Scan for the cell matching the given text and deliver its (x, y) coordinate at center. 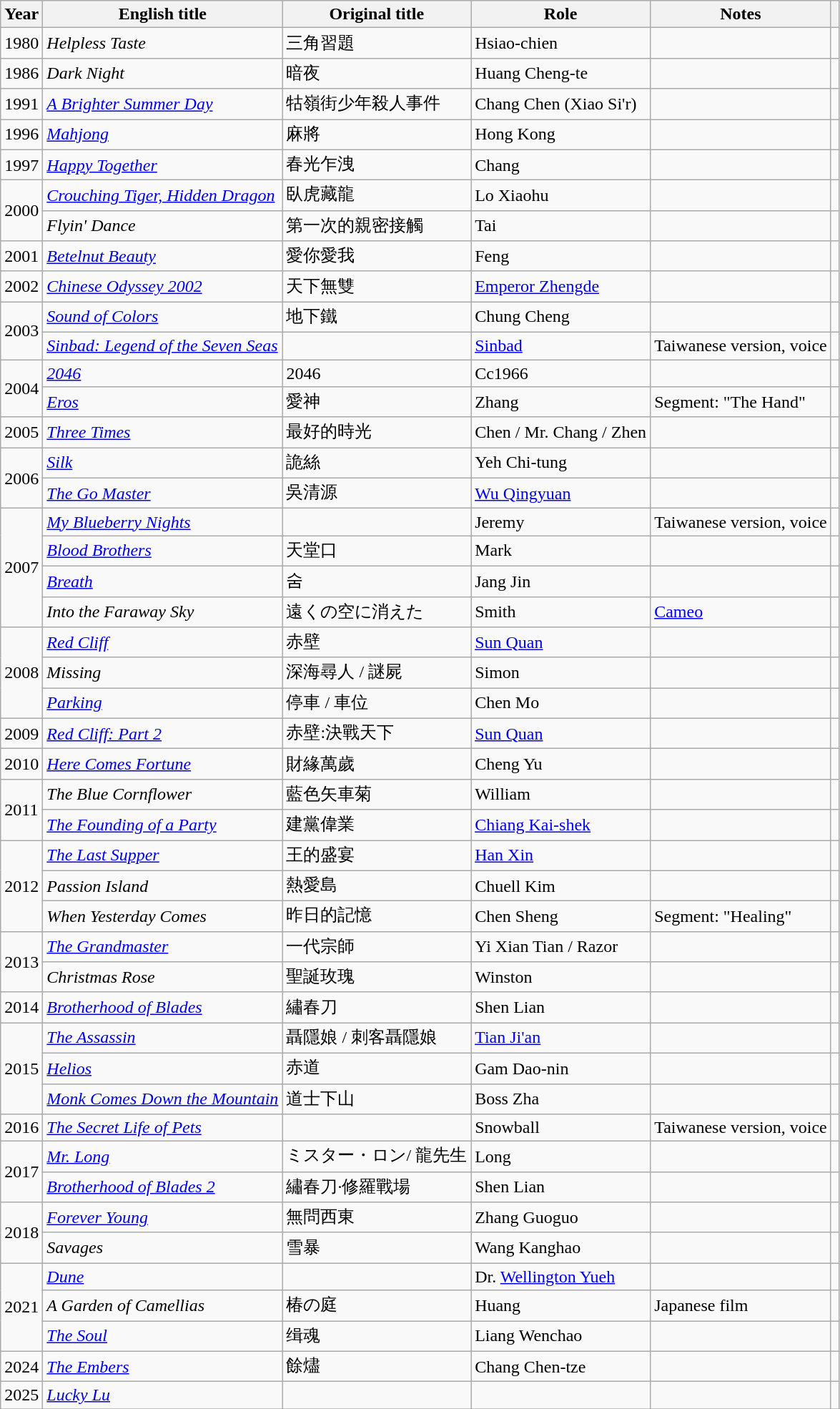
王的盛宴 (377, 855)
Brotherhood of Blades 2 (163, 1187)
Role (560, 14)
詭絲 (377, 463)
第一次的親密接觸 (377, 226)
Long (560, 1157)
Year (21, 14)
Winston (560, 977)
2005 (21, 432)
Chiang Kai-shek (560, 825)
2012 (21, 885)
Chang (560, 165)
1997 (21, 165)
Chen Mo (560, 704)
Dark Night (163, 73)
2006 (21, 478)
Smith (560, 612)
2001 (21, 256)
2007 (21, 568)
麻將 (377, 134)
Hsiao-chien (560, 43)
Segment: "Healing" (741, 917)
愛神 (377, 402)
缉魂 (377, 1336)
Brotherhood of Blades (163, 1007)
Cc1966 (560, 373)
Hong Kong (560, 134)
Breath (163, 581)
Crouching Tiger, Hidden Dragon (163, 196)
2018 (21, 1233)
Jeremy (560, 522)
Betelnut Beauty (163, 256)
Simon (560, 672)
Forever Young (163, 1217)
Chinese Odyssey 2002 (163, 286)
2009 (21, 734)
一代宗師 (377, 947)
赤壁:決戰天下 (377, 734)
深海尋人 / 謎屍 (377, 672)
The Blue Cornflower (163, 794)
2024 (21, 1366)
My Blueberry Nights (163, 522)
Flyin' Dance (163, 226)
牯嶺街少年殺人事件 (377, 104)
赤壁 (377, 642)
Gam Dao-nin (560, 1069)
Snowball (560, 1128)
Parking (163, 704)
1980 (21, 43)
Chuell Kim (560, 885)
Cheng Yu (560, 764)
Mark (560, 551)
Lucky Lu (163, 1395)
Huang (560, 1306)
1991 (21, 104)
停車 / 車位 (377, 704)
Red Cliff (163, 642)
Sound of Colors (163, 318)
2008 (21, 673)
昨日的記憶 (377, 917)
2017 (21, 1172)
Silk (163, 463)
Christmas Rose (163, 977)
1996 (21, 134)
天堂口 (377, 551)
Yeh Chi-tung (560, 463)
Sinbad: Legend of the Seven Seas (163, 345)
2010 (21, 764)
Original title (377, 14)
聶隱娘 / 刺客聶隱娘 (377, 1039)
椿の庭 (377, 1306)
A Garden of Camellias (163, 1306)
繡春刀 (377, 1007)
Chang Chen-tze (560, 1366)
The Founding of a Party (163, 825)
Chung Cheng (560, 318)
The Last Supper (163, 855)
The Grandmaster (163, 947)
Boss Zha (560, 1099)
建黨偉業 (377, 825)
The Embers (163, 1366)
Emperor Zhengde (560, 286)
Japanese film (741, 1306)
Segment: "The Hand" (741, 402)
The Secret Life of Pets (163, 1128)
Chen Sheng (560, 917)
2004 (21, 388)
Missing (163, 672)
2013 (21, 961)
Helios (163, 1069)
財緣萬歲 (377, 764)
Savages (163, 1247)
2016 (21, 1128)
愛你愛我 (377, 256)
Huang Cheng-te (560, 73)
Zhang Guoguo (560, 1217)
William (560, 794)
Chen / Mr. Chang / Zhen (560, 432)
When Yesterday Comes (163, 917)
三角習題 (377, 43)
Liang Wenchao (560, 1336)
臥虎藏龍 (377, 196)
Into the Faraway Sky (163, 612)
2015 (21, 1069)
赤道 (377, 1069)
地下鐵 (377, 318)
숨 (377, 581)
Tian Ji'an (560, 1039)
Wu Qingyuan (560, 494)
熱愛島 (377, 885)
2011 (21, 810)
Lo Xiaohu (560, 196)
春光乍洩 (377, 165)
Sinbad (560, 345)
2014 (21, 1007)
聖誕玫瑰 (377, 977)
Passion Island (163, 885)
Chang Chen (Xiao Si'r) (560, 104)
1986 (21, 73)
Monk Comes Down the Mountain (163, 1099)
Tai (560, 226)
Dune (163, 1277)
2003 (21, 330)
ミスター・ロン/ 龍先生 (377, 1157)
暗夜 (377, 73)
餘燼 (377, 1366)
藍色矢車菊 (377, 794)
天下無雙 (377, 286)
道士下山 (377, 1099)
Mr. Long (163, 1157)
Red Cliff: Part 2 (163, 734)
Helpless Taste (163, 43)
Yi Xian Tian / Razor (560, 947)
Zhang (560, 402)
Blood Brothers (163, 551)
無問西東 (377, 1217)
Eros (163, 402)
Dr. Wellington Yueh (560, 1277)
2002 (21, 286)
Wang Kanghao (560, 1247)
The Assassin (163, 1039)
雪暴 (377, 1247)
2021 (21, 1307)
A Brighter Summer Day (163, 104)
The Go Master (163, 494)
Han Xin (560, 855)
English title (163, 14)
Here Comes Fortune (163, 764)
吳清源 (377, 494)
Happy Together (163, 165)
2025 (21, 1395)
The Soul (163, 1336)
繡春刀·修羅戰場 (377, 1187)
Notes (741, 14)
Cameo (741, 612)
遠くの空に消えた (377, 612)
Three Times (163, 432)
最好的時光 (377, 432)
Jang Jin (560, 581)
Mahjong (163, 134)
2000 (21, 210)
Feng (560, 256)
